From the cell containing the given text, extract its center point as (x, y) coordinate. 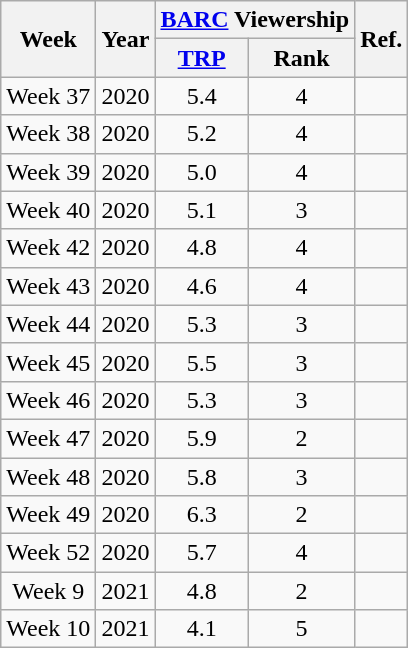
Week 48 (48, 477)
Week 37 (48, 96)
Week 9 (48, 591)
Week 38 (48, 134)
5.7 (202, 553)
Week 10 (48, 629)
Week 52 (48, 553)
4.1 (202, 629)
TRP (202, 58)
Week 42 (48, 248)
Week 40 (48, 210)
Ref. (382, 39)
Week (48, 39)
Week 49 (48, 515)
4.6 (202, 286)
5.9 (202, 438)
5 (301, 629)
5.8 (202, 477)
5.4 (202, 96)
Year (126, 39)
5.5 (202, 362)
6.3 (202, 515)
BARC Viewership (255, 20)
5.0 (202, 172)
Week 44 (48, 324)
5.1 (202, 210)
Week 39 (48, 172)
Week 46 (48, 400)
Week 45 (48, 362)
Week 47 (48, 438)
5.2 (202, 134)
Week 43 (48, 286)
Rank (301, 58)
